Return the (x, y) coordinate for the center point of the cell that contains the specified text.  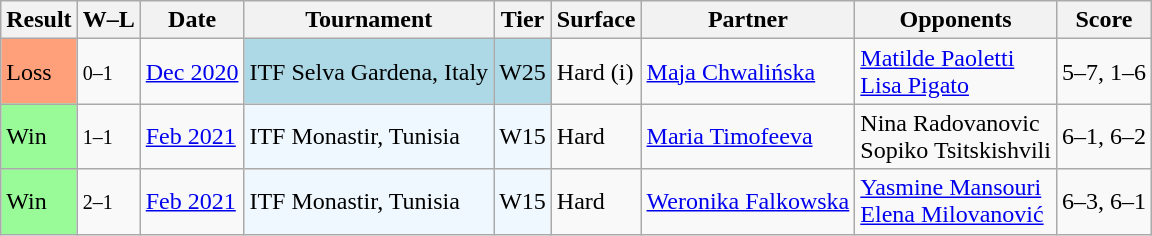
W25 (523, 72)
1–1 (108, 136)
Maja Chwalińska (748, 72)
Matilde Paoletti Lisa Pigato (956, 72)
2–1 (108, 202)
Weronika Falkowska (748, 202)
Loss (39, 72)
Score (1104, 20)
6–3, 6–1 (1104, 202)
Result (39, 20)
Opponents (956, 20)
Hard (i) (596, 72)
Yasmine Mansouri Elena Milovanović (956, 202)
Dec 2020 (192, 72)
Maria Timofeeva (748, 136)
Surface (596, 20)
Date (192, 20)
Partner (748, 20)
Tier (523, 20)
0–1 (108, 72)
W–L (108, 20)
ITF Selva Gardena, Italy (369, 72)
Tournament (369, 20)
6–1, 6–2 (1104, 136)
5–7, 1–6 (1104, 72)
Nina Radovanovic Sopiko Tsitskishvili (956, 136)
